Extract the [x, y] coordinate from the center of the cell holding the provided text.  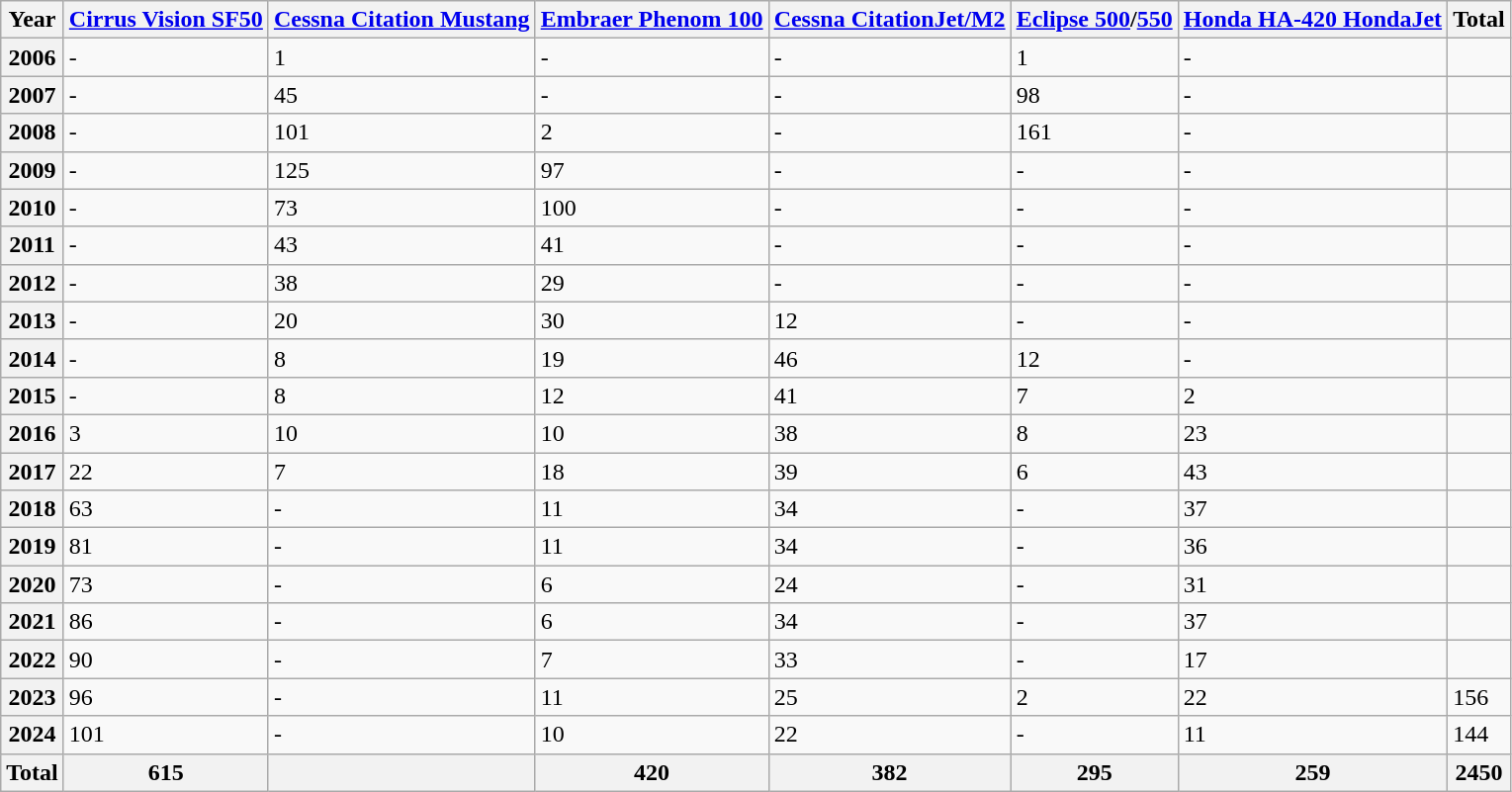
20 [401, 320]
31 [1312, 584]
125 [401, 170]
81 [166, 547]
144 [1479, 735]
Cessna CitationJet/M2 [890, 20]
2011 [33, 245]
Cessna Citation Mustang [401, 20]
382 [890, 772]
2013 [33, 320]
615 [166, 772]
295 [1094, 772]
33 [890, 660]
24 [890, 584]
Honda HA-420 HondaJet [1312, 20]
156 [1479, 697]
96 [166, 697]
259 [1312, 772]
18 [652, 472]
100 [652, 208]
Eclipse 500/550 [1094, 20]
2023 [33, 697]
2024 [33, 735]
2019 [33, 547]
Cirrus Vision SF50 [166, 20]
2450 [1479, 772]
30 [652, 320]
2009 [33, 170]
23 [1312, 433]
2016 [33, 433]
2018 [33, 509]
2022 [33, 660]
25 [890, 697]
86 [166, 622]
2014 [33, 358]
2010 [33, 208]
2020 [33, 584]
2008 [33, 132]
17 [1312, 660]
90 [166, 660]
46 [890, 358]
420 [652, 772]
Year [33, 20]
2006 [33, 57]
2017 [33, 472]
98 [1094, 95]
3 [166, 433]
Embraer Phenom 100 [652, 20]
29 [652, 283]
161 [1094, 132]
39 [890, 472]
2007 [33, 95]
63 [166, 509]
97 [652, 170]
2012 [33, 283]
36 [1312, 547]
2015 [33, 396]
45 [401, 95]
19 [652, 358]
2021 [33, 622]
